Return the [x, y] coordinate for the center point of the cell that contains the specified text.  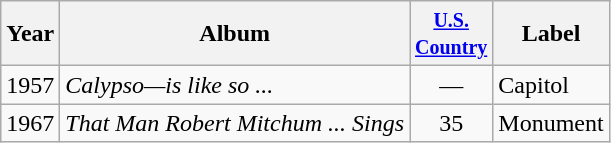
Album [235, 34]
Label [551, 34]
Year [30, 34]
35 [452, 123]
Capitol [551, 85]
That Man Robert Mitchum ... Sings [235, 123]
U.S. Country [452, 34]
1957 [30, 85]
Monument [551, 123]
— [452, 85]
1967 [30, 123]
Calypso—is like so ... [235, 85]
